Pinpoint the cell where the given text exists, returning its (x, y) midpoint coordinate. 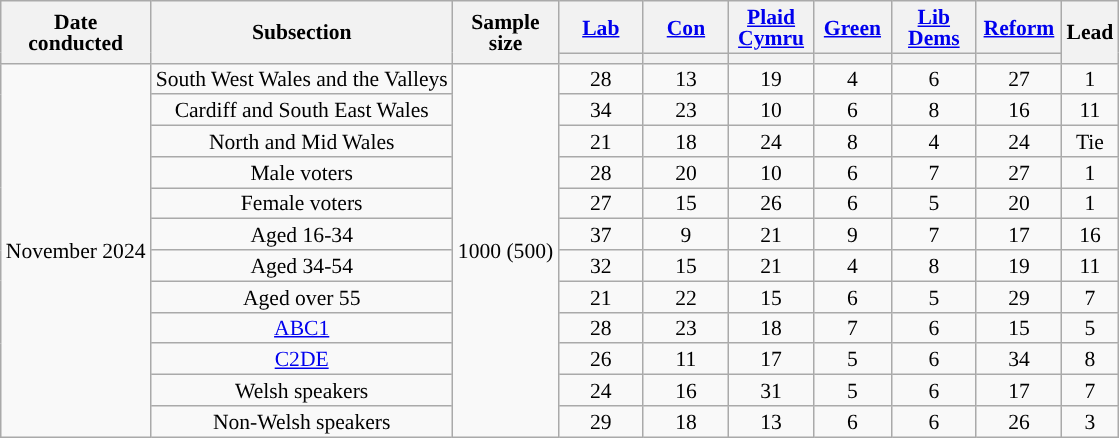
3 (1090, 422)
1000 (500) (506, 250)
22 (686, 296)
South West Wales and the Valleys (302, 78)
C2DE (302, 360)
Welsh speakers (302, 390)
32 (600, 266)
Aged 16-34 (302, 234)
November 2024 (76, 250)
Cardiff and South East Wales (302, 110)
Samplesize (506, 32)
Reform (1018, 27)
Male voters (302, 172)
Non-Welsh speakers (302, 422)
Con (686, 27)
Aged 34-54 (302, 266)
Lib Dems (934, 27)
Tie (1090, 142)
31 (772, 390)
Aged over 55 (302, 296)
Lab (600, 27)
37 (600, 234)
Subsection (302, 32)
Lead (1090, 32)
Plaid Cymru (772, 27)
ABC1 (302, 328)
Female voters (302, 204)
North and Mid Wales (302, 142)
Green (853, 27)
Dateconducted (76, 32)
